For the text-containing cell, return its midpoint in [x, y] coordinate format. 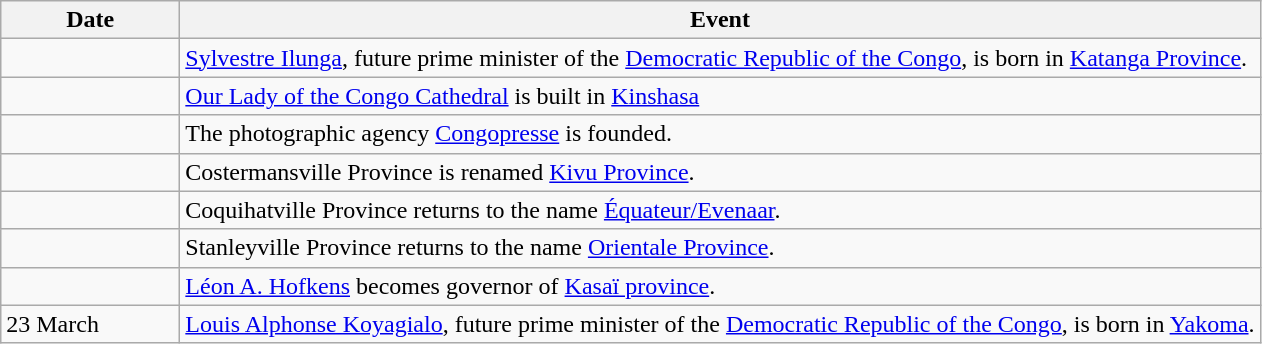
Costermansville Province is renamed Kivu Province. [720, 172]
23 March [90, 324]
Sylvestre Ilunga, future prime minister of the Democratic Republic of the Congo, is born in Katanga Province. [720, 58]
The photographic agency Congopresse is founded. [720, 134]
Coquihatville Province returns to the name Équateur/Evenaar. [720, 210]
Stanleyville Province returns to the name Orientale Province. [720, 248]
Our Lady of the Congo Cathedral is built in Kinshasa [720, 96]
Date [90, 20]
Louis Alphonse Koyagialo, future prime minister of the Democratic Republic of the Congo, is born in Yakoma. [720, 324]
Léon A. Hofkens becomes governor of Kasaï province. [720, 286]
Event [720, 20]
